From the cell containing the given text, extract its center point as (x, y) coordinate. 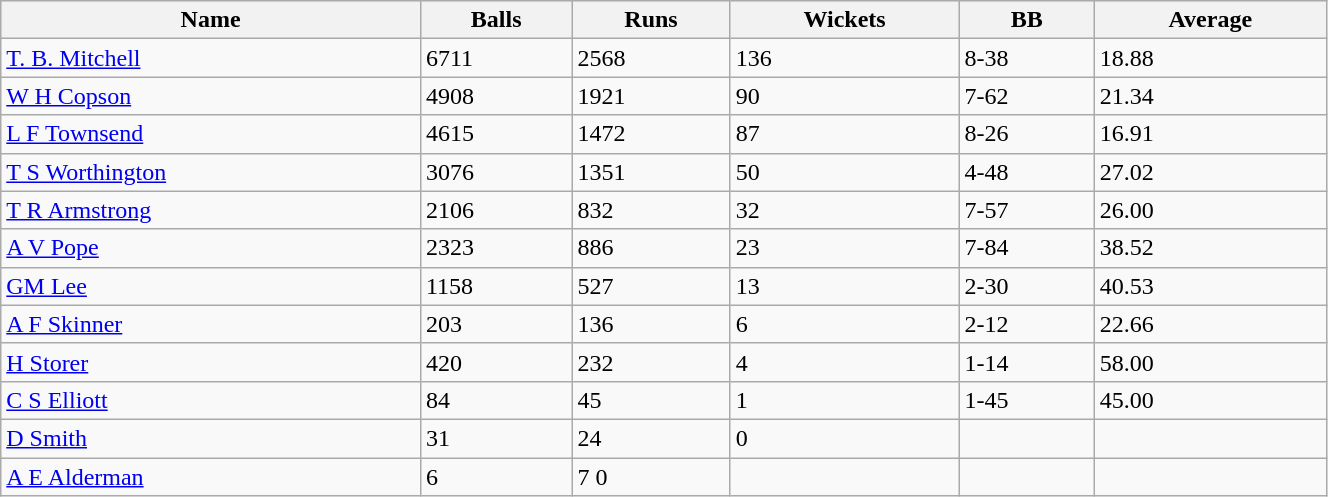
W H Copson (211, 96)
24 (651, 438)
16.91 (1210, 134)
45 (651, 400)
C S Elliott (211, 400)
87 (844, 134)
A E Alderman (211, 477)
50 (844, 172)
420 (496, 362)
32 (844, 210)
7-62 (1026, 96)
232 (651, 362)
2568 (651, 58)
Balls (496, 20)
BB (1026, 20)
7-84 (1026, 248)
18.88 (1210, 58)
2106 (496, 210)
1472 (651, 134)
Name (211, 20)
2-30 (1026, 286)
527 (651, 286)
D Smith (211, 438)
203 (496, 324)
23 (844, 248)
7-57 (1026, 210)
4 (844, 362)
1351 (651, 172)
84 (496, 400)
21.34 (1210, 96)
2-12 (1026, 324)
1 (844, 400)
T R Armstrong (211, 210)
8-38 (1026, 58)
1921 (651, 96)
90 (844, 96)
T S Worthington (211, 172)
8-26 (1026, 134)
886 (651, 248)
T. B. Mitchell (211, 58)
L F Townsend (211, 134)
H Storer (211, 362)
1-45 (1026, 400)
A F Skinner (211, 324)
4-48 (1026, 172)
0 (844, 438)
Wickets (844, 20)
1158 (496, 286)
7 0 (651, 477)
A V Pope (211, 248)
26.00 (1210, 210)
3076 (496, 172)
1-14 (1026, 362)
4615 (496, 134)
2323 (496, 248)
13 (844, 286)
Average (1210, 20)
4908 (496, 96)
GM Lee (211, 286)
832 (651, 210)
38.52 (1210, 248)
40.53 (1210, 286)
31 (496, 438)
27.02 (1210, 172)
58.00 (1210, 362)
Runs (651, 20)
6711 (496, 58)
22.66 (1210, 324)
45.00 (1210, 400)
